Identify which cell holds the provided text, then report its [X, Y] central coordinate. 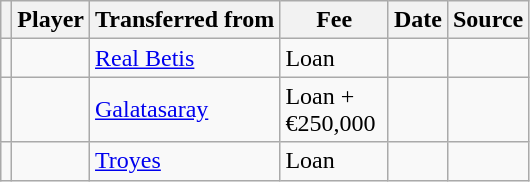
Fee [334, 20]
Galatasaray [185, 110]
Date [418, 20]
Player [51, 20]
Transferred from [185, 20]
Troyes [185, 161]
Loan + €250,000 [334, 110]
Source [488, 20]
Real Betis [185, 58]
